Search for the cell housing the specified text and yield its (X, Y) center coordinate. 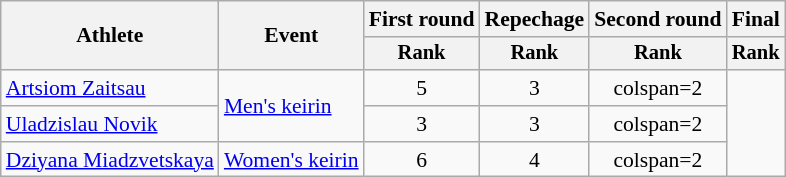
Artsiom Zaitsau (110, 88)
Men's keirin (292, 106)
Final (756, 19)
Repechage (535, 19)
First round (422, 19)
Uladzislau Novik (110, 124)
Event (292, 36)
5 (422, 88)
Athlete (110, 36)
Second round (658, 19)
